Detect which cell encompasses the target text, then output its (X, Y) center coordinate. 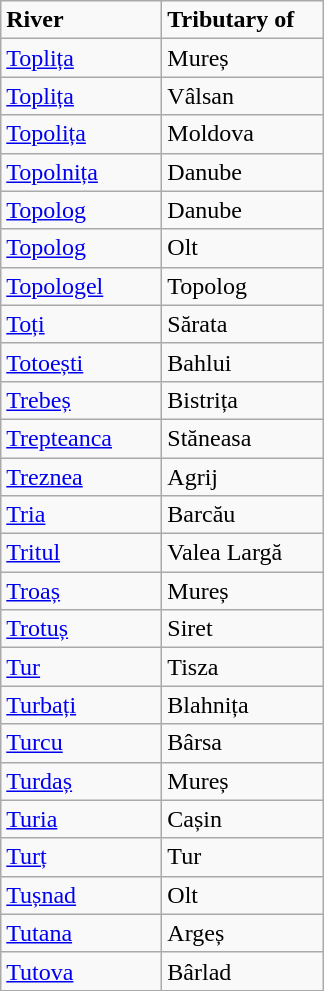
Turdaș (82, 781)
Stăneasa (242, 438)
Tutana (82, 933)
Tributary of (242, 20)
Bahlui (242, 362)
Tușnad (82, 895)
Bârlad (242, 971)
Totoești (82, 362)
Tutova (82, 971)
Valea Largă (242, 553)
Tisza (242, 667)
Bistrița (242, 400)
Siret (242, 629)
Argeș (242, 933)
Cașin (242, 819)
Vâlsan (242, 96)
Topologel (82, 286)
Topolița (82, 134)
Agrij (242, 477)
Sărata (242, 324)
River (82, 20)
Troaș (82, 591)
Blahnița (242, 705)
Turia (82, 819)
Trotuș (82, 629)
Trebeș (82, 400)
Topolnița (82, 172)
Toți (82, 324)
Turcu (82, 743)
Turț (82, 857)
Tria (82, 515)
Turbați (82, 705)
Bârsa (242, 743)
Treznea (82, 477)
Trepteanca (82, 438)
Moldova (242, 134)
Tritul (82, 553)
Barcău (242, 515)
